Detect which cell encompasses the target text, then output its (x, y) center coordinate. 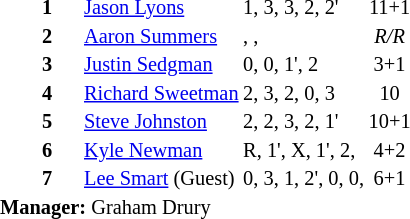
2, 3, 2, 0, 3 (304, 94)
3 (60, 66)
Justin Sedgman (161, 66)
Steve Johnston (161, 122)
4 (60, 94)
Richard Sweetman (161, 94)
, , (304, 36)
2 (60, 36)
Aaron Summers (161, 36)
Lee Smart (Guest) (161, 180)
0, 3, 1, 2', 0, 0, (304, 180)
6 (60, 150)
Kyle Newman (161, 150)
5 (60, 122)
0, 0, 1', 2 (304, 66)
7 (60, 180)
2, 2, 3, 2, 1' (304, 122)
R, 1', X, 1', 2, (304, 150)
